Find where the given text appears and provide that cell's center as (X, Y) coordinate. 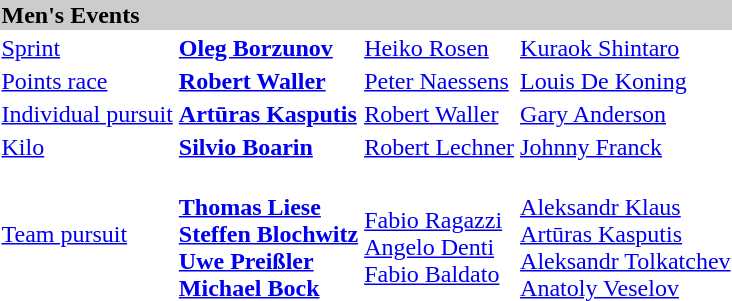
Oleg Borzunov (268, 48)
Individual pursuit (87, 114)
Kilo (87, 147)
Kuraok Shintaro (626, 48)
Gary Anderson (626, 114)
Heiko Rosen (440, 48)
Robert Lechner (440, 147)
Artūras Kasputis (268, 114)
Johnny Franck (626, 147)
Men's Events (366, 15)
Peter Naessens (440, 81)
Points race (87, 81)
Silvio Boarin (268, 147)
Sprint (87, 48)
Louis De Koning (626, 81)
